Output the (X, Y) coordinate of the center of the cell containing the given text.  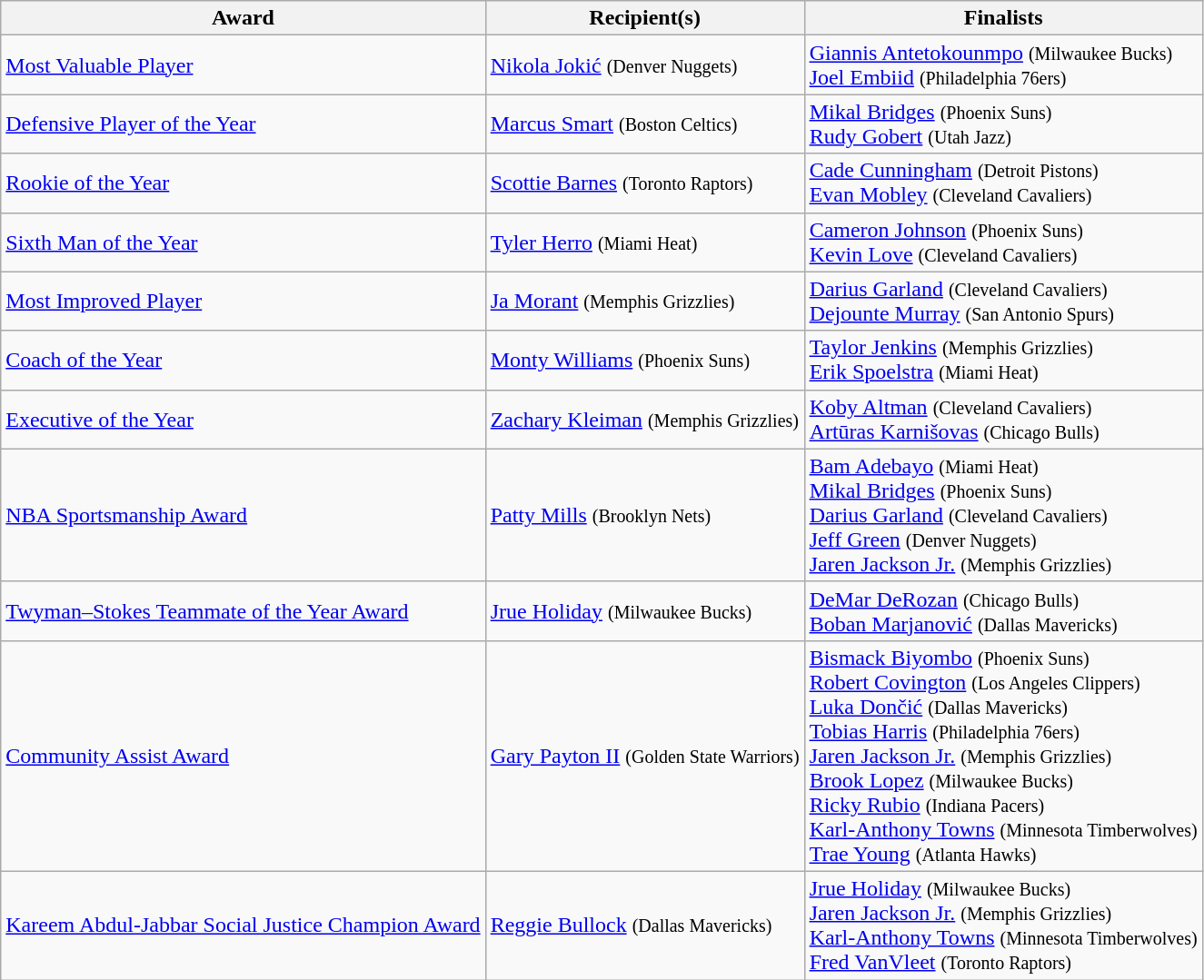
Executive of the Year (244, 420)
Reggie Bullock (Dallas Mavericks) (645, 925)
Sixth Man of the Year (244, 242)
Cameron Johnson (Phoenix Suns)Kevin Love (Cleveland Cavaliers) (1003, 242)
Tyler Herro (Miami Heat) (645, 242)
Mikal Bridges (Phoenix Suns)Rudy Gobert (Utah Jazz) (1003, 124)
Giannis Antetokounmpo (Milwaukee Bucks)Joel Embiid (Philadelphia 76ers) (1003, 65)
Most Improved Player (244, 302)
Ja Morant (Memphis Grizzlies) (645, 302)
Twyman–Stokes Teammate of the Year Award (244, 610)
Finalists (1003, 18)
Zachary Kleiman (Memphis Grizzlies) (645, 420)
NBA Sportsmanship Award (244, 515)
Marcus Smart (Boston Celtics) (645, 124)
Rookie of the Year (244, 183)
Community Assist Award (244, 756)
Defensive Player of the Year (244, 124)
Patty Mills (Brooklyn Nets) (645, 515)
Scottie Barnes (Toronto Raptors) (645, 183)
Most Valuable Player (244, 65)
DeMar DeRozan (Chicago Bulls)Boban Marjanović (Dallas Mavericks) (1003, 610)
Kareem Abdul-Jabbar Social Justice Champion Award (244, 925)
Darius Garland (Cleveland Cavaliers)Dejounte Murray (San Antonio Spurs) (1003, 302)
Award (244, 18)
Recipient(s) (645, 18)
Jrue Holiday (Milwaukee Bucks)Jaren Jackson Jr. (Memphis Grizzlies)Karl-Anthony Towns (Minnesota Timberwolves)Fred VanVleet (Toronto Raptors) (1003, 925)
Koby Altman (Cleveland Cavaliers)Artūras Karnišovas (Chicago Bulls) (1003, 420)
Jrue Holiday (Milwaukee Bucks) (645, 610)
Coach of the Year (244, 360)
Gary Payton II (Golden State Warriors) (645, 756)
Nikola Jokić (Denver Nuggets) (645, 65)
Cade Cunningham (Detroit Pistons)Evan Mobley (Cleveland Cavaliers) (1003, 183)
Taylor Jenkins (Memphis Grizzlies)Erik Spoelstra (Miami Heat) (1003, 360)
Monty Williams (Phoenix Suns) (645, 360)
